Search for the cell housing the specified text and yield its (X, Y) center coordinate. 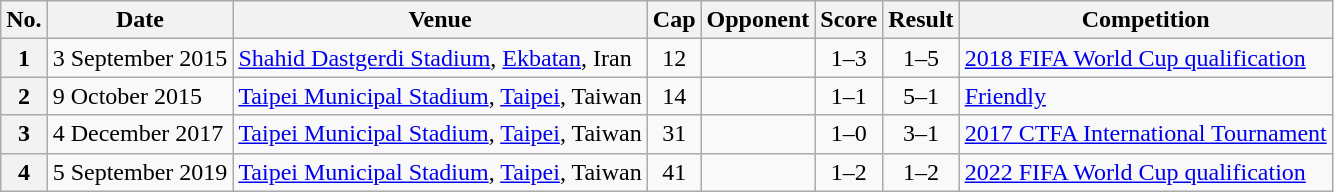
1 (24, 58)
31 (674, 134)
3 September 2015 (140, 58)
1–1 (849, 96)
No. (24, 20)
9 October 2015 (140, 96)
2017 CTFA International Tournament (1146, 134)
5 September 2019 (140, 172)
Cap (674, 20)
14 (674, 96)
Date (140, 20)
Score (849, 20)
1–3 (849, 58)
Result (921, 20)
1–5 (921, 58)
41 (674, 172)
1–0 (849, 134)
Opponent (758, 20)
3–1 (921, 134)
Friendly (1146, 96)
Shahid Dastgerdi Stadium, Ekbatan, Iran (440, 58)
2018 FIFA World Cup qualification (1146, 58)
Venue (440, 20)
2022 FIFA World Cup qualification (1146, 172)
4 (24, 172)
4 December 2017 (140, 134)
12 (674, 58)
3 (24, 134)
5–1 (921, 96)
2 (24, 96)
Competition (1146, 20)
